Capture the cell that displays the provided text and extract its (x, y) central coordinate. 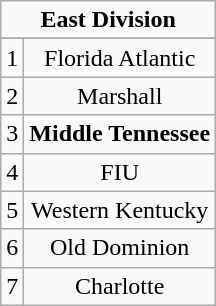
East Division (108, 20)
Charlotte (120, 286)
Marshall (120, 96)
7 (12, 286)
6 (12, 248)
Western Kentucky (120, 210)
2 (12, 96)
5 (12, 210)
Middle Tennessee (120, 134)
Old Dominion (120, 248)
1 (12, 58)
FIU (120, 172)
3 (12, 134)
Florida Atlantic (120, 58)
4 (12, 172)
